Find where the given text appears and provide that cell's center as (X, Y) coordinate. 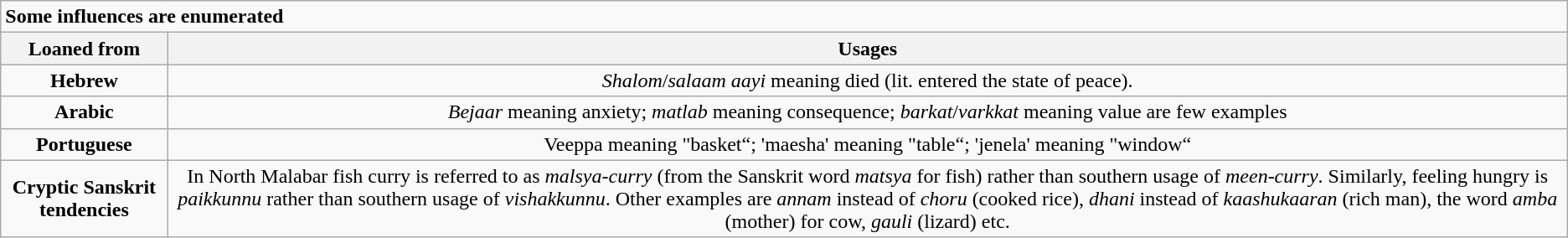
Shalom/salaam aayi meaning died (lit. entered the state of peace). (868, 80)
Bejaar meaning anxiety; matlab meaning consequence; barkat/varkkat meaning value are few examples (868, 112)
Arabic (84, 112)
Some influences are enumerated (784, 17)
Hebrew (84, 80)
Usages (868, 49)
Cryptic Sanskrit tendencies (84, 199)
Portuguese (84, 144)
Veeppa meaning "basket“; 'maesha' meaning "table“; 'jenela' meaning "window“ (868, 144)
Loaned from (84, 49)
